Extract the [X, Y] coordinate from the center of the cell holding the provided text.  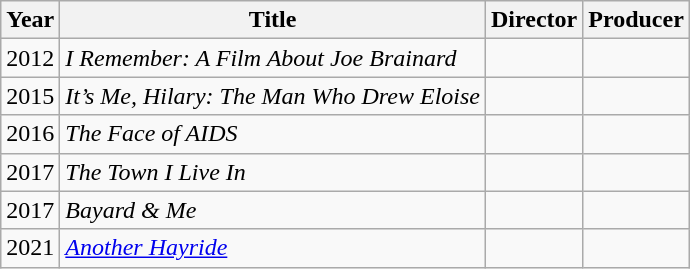
2016 [30, 134]
2015 [30, 96]
Year [30, 20]
Title [273, 20]
Producer [636, 20]
It’s Me, Hilary: The Man Who Drew Eloise [273, 96]
Another Hayride [273, 248]
2012 [30, 58]
The Town I Live In [273, 172]
The Face of AIDS [273, 134]
I Remember: A Film About Joe Brainard [273, 58]
2021 [30, 248]
Bayard & Me [273, 210]
Director [534, 20]
